Scan for the cell matching the given text and deliver its (x, y) coordinate at center. 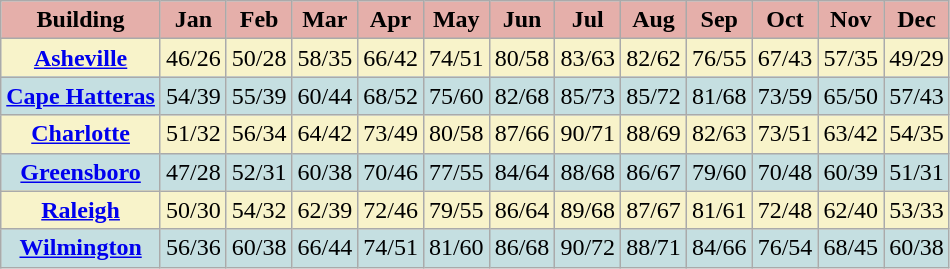
Sep (719, 20)
90/71 (588, 134)
89/68 (588, 210)
72/46 (391, 210)
46/26 (193, 58)
84/66 (719, 248)
83/63 (588, 58)
90/72 (588, 248)
73/59 (785, 96)
Dec (917, 20)
Greensboro (81, 172)
66/44 (325, 248)
Raleigh (81, 210)
77/55 (456, 172)
Apr (391, 20)
63/42 (851, 134)
82/68 (522, 96)
73/49 (391, 134)
85/72 (654, 96)
Nov (851, 20)
58/35 (325, 58)
70/48 (785, 172)
79/60 (719, 172)
56/34 (259, 134)
76/55 (719, 58)
81/60 (456, 248)
Jan (193, 20)
73/51 (785, 134)
53/33 (917, 210)
60/39 (851, 172)
85/73 (588, 96)
86/68 (522, 248)
Charlotte (81, 134)
81/68 (719, 96)
47/28 (193, 172)
49/29 (917, 58)
54/39 (193, 96)
May (456, 20)
54/32 (259, 210)
51/31 (917, 172)
51/32 (193, 134)
72/48 (785, 210)
79/55 (456, 210)
Cape Hatteras (81, 96)
84/64 (522, 172)
67/43 (785, 58)
62/39 (325, 210)
82/63 (719, 134)
55/39 (259, 96)
54/35 (917, 134)
66/42 (391, 58)
64/42 (325, 134)
88/68 (588, 172)
Jul (588, 20)
82/62 (654, 58)
50/30 (193, 210)
62/40 (851, 210)
86/67 (654, 172)
86/64 (522, 210)
76/54 (785, 248)
75/60 (456, 96)
70/46 (391, 172)
52/31 (259, 172)
Wilmington (81, 248)
68/52 (391, 96)
56/36 (193, 248)
Jun (522, 20)
60/44 (325, 96)
50/28 (259, 58)
68/45 (851, 248)
65/50 (851, 96)
Mar (325, 20)
Feb (259, 20)
Asheville (81, 58)
Aug (654, 20)
87/66 (522, 134)
Oct (785, 20)
88/69 (654, 134)
81/61 (719, 210)
57/43 (917, 96)
87/67 (654, 210)
Building (81, 20)
57/35 (851, 58)
88/71 (654, 248)
